Identify which cell holds the provided text, then report its (x, y) central coordinate. 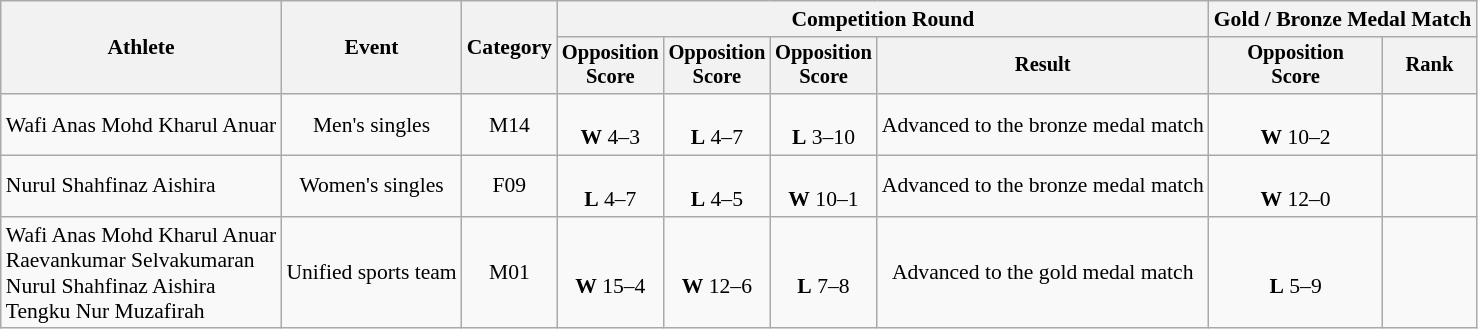
Men's singles (371, 124)
W 10–2 (1296, 124)
Event (371, 48)
Result (1043, 66)
M14 (510, 124)
M01 (510, 273)
L 3–10 (824, 124)
Gold / Bronze Medal Match (1343, 19)
W 12–6 (718, 273)
L 7–8 (824, 273)
Wafi Anas Mohd Kharul Anuar (142, 124)
Women's singles (371, 186)
W 4–3 (610, 124)
Unified sports team (371, 273)
F09 (510, 186)
W 12–0 (1296, 186)
Rank (1429, 66)
L 4–5 (718, 186)
W 15–4 (610, 273)
L 5–9 (1296, 273)
Athlete (142, 48)
Advanced to the gold medal match (1043, 273)
Competition Round (883, 19)
Wafi Anas Mohd Kharul AnuarRaevankumar SelvakumaranNurul Shahfinaz AishiraTengku Nur Muzafirah (142, 273)
Nurul Shahfinaz Aishira (142, 186)
W 10–1 (824, 186)
Category (510, 48)
